Identify which cell holds the provided text, then report its (x, y) central coordinate. 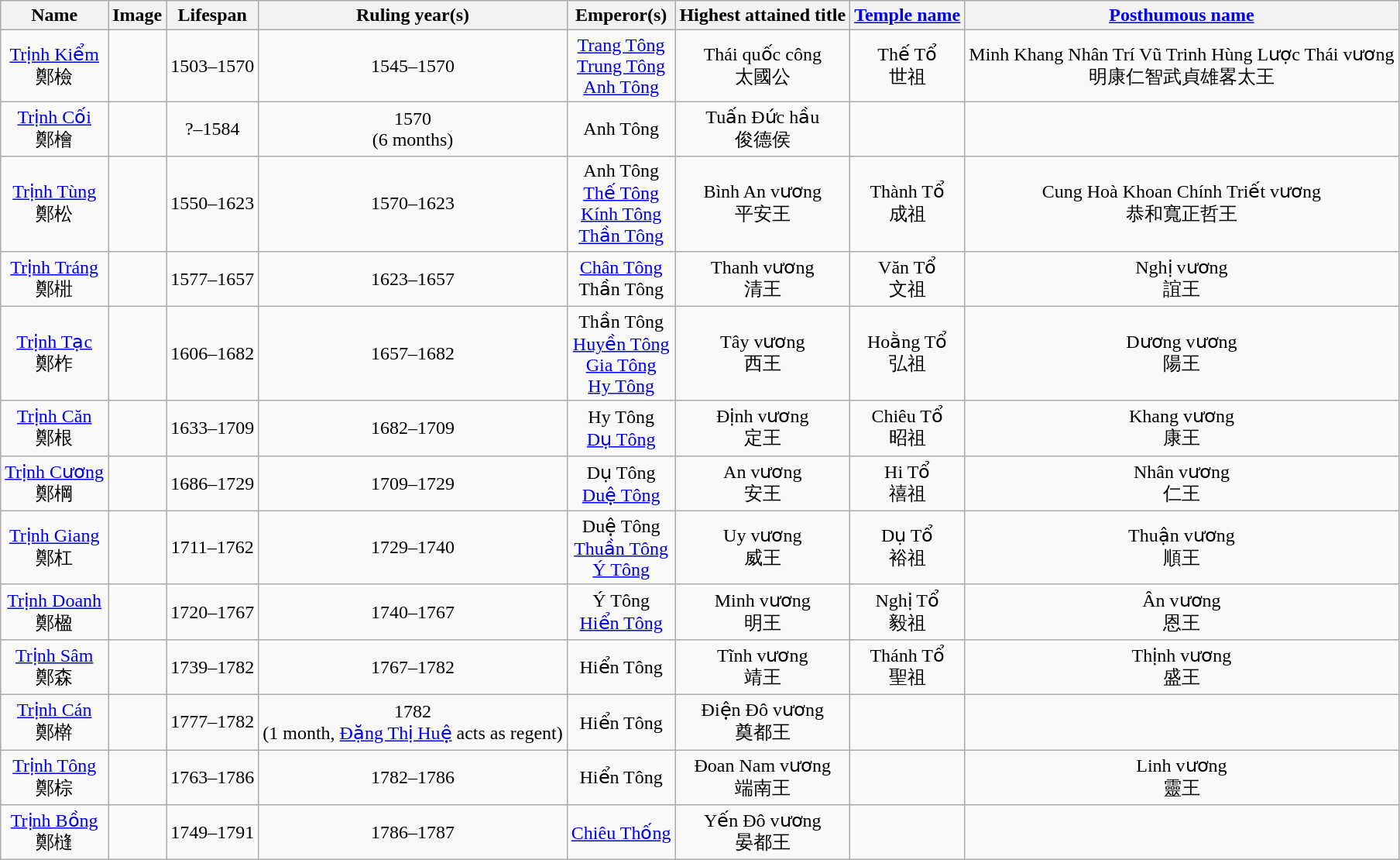
Anh TôngThế TôngKính TôngThần Tông (621, 204)
Nghị Tổ毅祖 (908, 612)
Anh Tông (621, 129)
1786–1787 (413, 832)
Emperor(s) (621, 15)
Temple name (908, 15)
Thánh Tổ聖祖 (908, 666)
1739–1782 (212, 666)
Dương vương陽王 (1182, 353)
Trịnh Cối鄭檜 (54, 129)
Tuấn Đức hầu俊德侯 (763, 129)
Trịnh Tráng鄭梉 (54, 279)
1682–1709 (413, 428)
Minh vương明王 (763, 612)
Hy TôngDụ Tông (621, 428)
Nhân vương仁王 (1182, 483)
Thái quốc công太國公 (763, 66)
1720–1767 (212, 612)
Bình An vương平安王 (763, 204)
1777–1782 (212, 722)
1711–1762 (212, 547)
1782(1 month, Đặng Thị Huệ acts as regent) (413, 722)
Định vương定王 (763, 428)
Văn Tổ文祖 (908, 279)
Yến Đô vương晏都王 (763, 832)
1686–1729 (212, 483)
1503–1570 (212, 66)
1550–1623 (212, 204)
Thuận vương順王 (1182, 547)
Linh vương靈王 (1182, 778)
Khang vương康王 (1182, 428)
1709–1729 (413, 483)
1749–1791 (212, 832)
Thần TôngHuyền TôngGia TôngHy Tông (621, 353)
1570–1623 (413, 204)
Trịnh Doanh鄭楹 (54, 612)
Trịnh Sâm鄭森 (54, 666)
1633–1709 (212, 428)
1763–1786 (212, 778)
Dụ TôngDuệ Tông (621, 483)
Tĩnh vương靖王 (763, 666)
1577–1657 (212, 279)
Trịnh Bồng鄭槰 (54, 832)
1767–1782 (413, 666)
Minh Khang Nhân Trí Vũ Trinh Hùng Lược Thái vương明康仁智武貞雄畧太王 (1182, 66)
Name (54, 15)
Hi Tổ禧祖 (908, 483)
Trịnh Căn鄭根 (54, 428)
1570(6 months) (413, 129)
Chân TôngThần Tông (621, 279)
Nghị vương誼王 (1182, 279)
Chiêu Thống (621, 832)
An vương安王 (763, 483)
Ruling year(s) (413, 15)
Điện Đô vương奠都王 (763, 722)
Duệ TôngThuần TôngÝ Tông (621, 547)
1657–1682 (413, 353)
Ý TôngHiển Tông (621, 612)
Trịnh Giang鄭杠 (54, 547)
?–1584 (212, 129)
Trịnh Cán鄭檊 (54, 722)
Image (138, 15)
Thế Tổ世祖 (908, 66)
Thành Tổ成祖 (908, 204)
Dụ Tổ裕祖 (908, 547)
Uy vương威王 (763, 547)
Đoan Nam vương端南王 (763, 778)
Chiêu Tổ昭祖 (908, 428)
Trịnh Tông鄭棕 (54, 778)
Thịnh vương盛王 (1182, 666)
Ân vương恩王 (1182, 612)
Trịnh Kiểm鄭檢 (54, 66)
1623–1657 (413, 279)
Trịnh Cương鄭棡 (54, 483)
Posthumous name (1182, 15)
1740–1767 (413, 612)
Thanh vương清王 (763, 279)
Trịnh Tạc鄭柞 (54, 353)
Trang TôngTrung TôngAnh Tông (621, 66)
Lifespan (212, 15)
1545–1570 (413, 66)
Tây vương西王 (763, 353)
Hoằng Tổ弘祖 (908, 353)
Trịnh Tùng鄭松 (54, 204)
Highest attained title (763, 15)
1729–1740 (413, 547)
Cung Hoà Khoan Chính Triết vương恭和寬正哲王 (1182, 204)
1782–1786 (413, 778)
1606–1682 (212, 353)
